Search for the cell housing the specified text and yield its (X, Y) center coordinate. 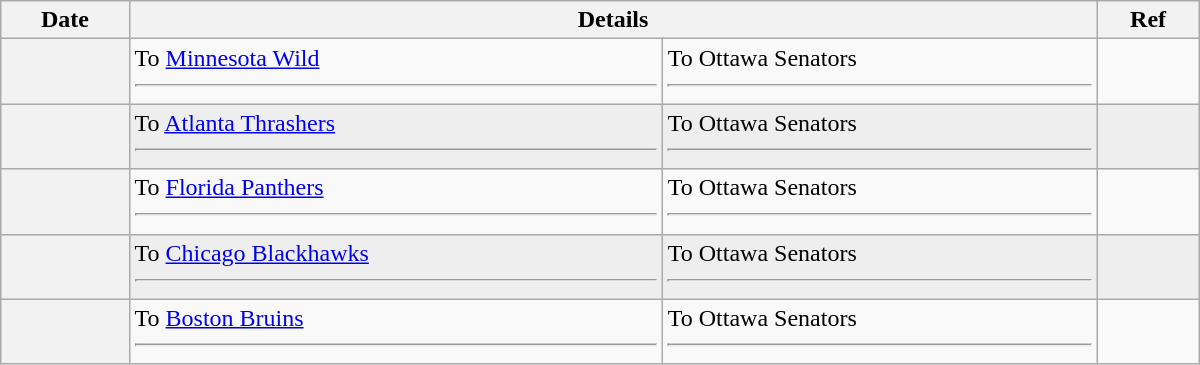
Details (613, 20)
To Minnesota Wild (396, 72)
To Boston Bruins (396, 332)
To Chicago Blackhawks (396, 266)
Ref (1148, 20)
To Florida Panthers (396, 202)
To Atlanta Thrashers (396, 136)
Date (65, 20)
